Detect which cell encompasses the target text, then output its (X, Y) center coordinate. 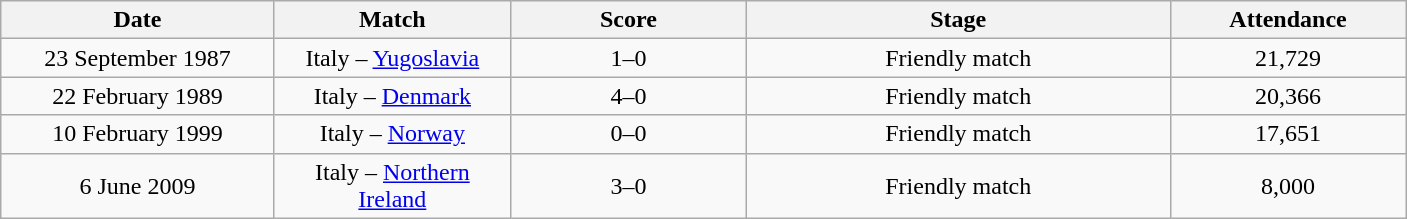
Italy – Norway (392, 134)
Attendance (1288, 20)
Italy – Northern Ireland (392, 186)
Italy – Yugoslavia (392, 58)
20,366 (1288, 96)
1–0 (628, 58)
8,000 (1288, 186)
0–0 (628, 134)
17,651 (1288, 134)
10 February 1999 (138, 134)
4–0 (628, 96)
Score (628, 20)
3–0 (628, 186)
22 February 1989 (138, 96)
Date (138, 20)
Italy – Denmark (392, 96)
6 June 2009 (138, 186)
Match (392, 20)
21,729 (1288, 58)
Stage (958, 20)
23 September 1987 (138, 58)
